Search for the cell housing the specified text and yield its [X, Y] center coordinate. 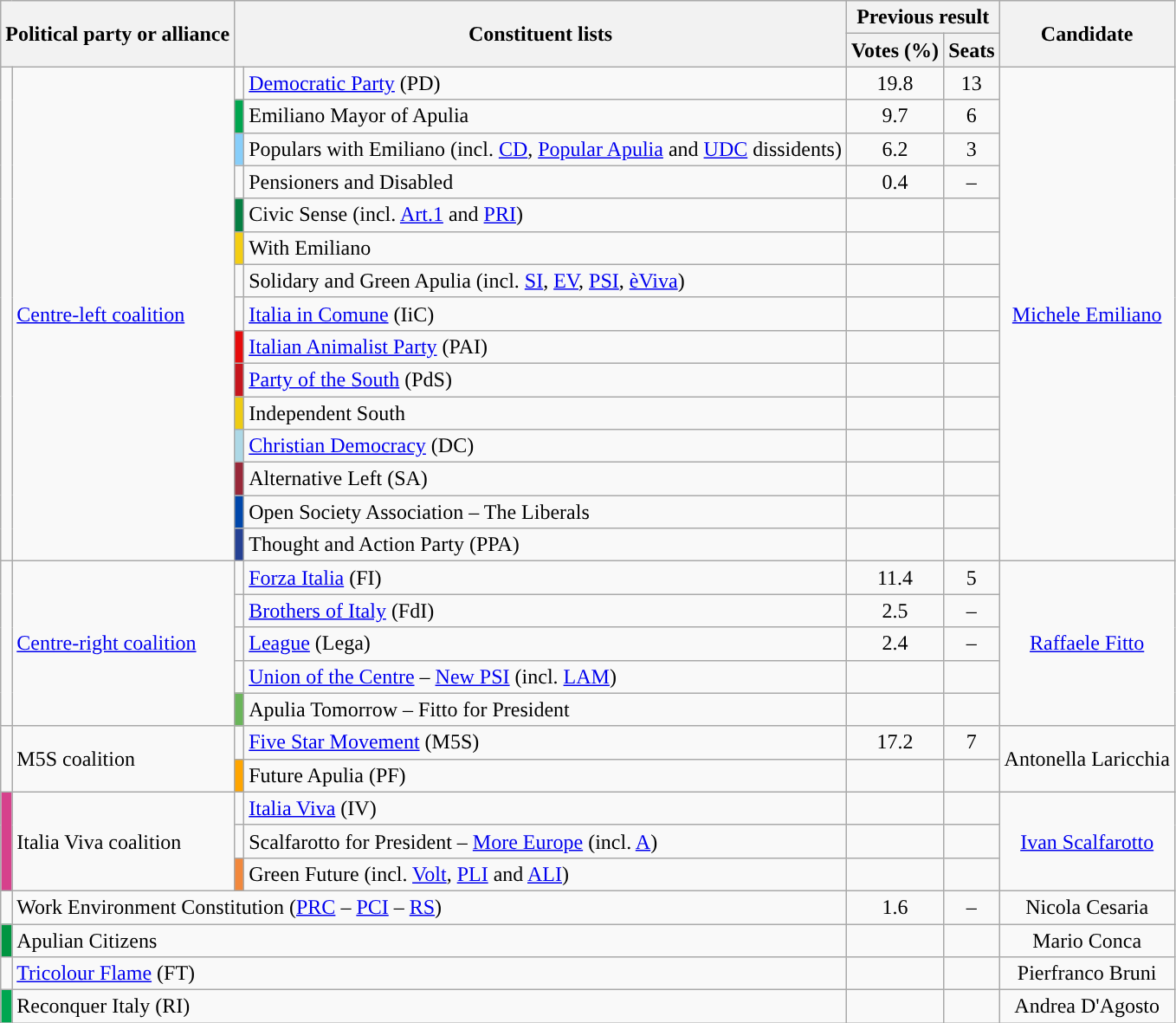
11.4 [895, 578]
Reconquer Italy (RI) [430, 1007]
13 [972, 83]
Independent South [546, 413]
1.6 [895, 907]
Christian Democracy (DC) [546, 446]
Apulian Citizens [430, 940]
Open Society Association – The Liberals [546, 512]
Civic Sense (incl. Art.1 and PRI) [546, 215]
0.4 [895, 182]
Tricolour Flame (FT) [430, 974]
Centre-left coalition [123, 314]
Previous result [923, 17]
Green Future (incl. Volt, PLI and ALI) [546, 874]
Mario Conca [1087, 940]
Pierfranco Bruni [1087, 974]
Forza Italia (FI) [546, 578]
Union of the Centre – New PSI (incl. LAM) [546, 677]
Democratic Party (PD) [546, 83]
3 [972, 149]
Seats [972, 50]
Alternative Left (SA) [546, 479]
Apulia Tomorrow – Fitto for President [546, 709]
Emiliano Mayor of Apulia [546, 116]
Antonella Laricchia [1087, 759]
7 [972, 742]
Thought and Action Party (PPA) [546, 545]
Political party or alliance [118, 34]
Ivan Scalfarotto [1087, 841]
Future Apulia (PF) [546, 775]
Centre-right coalition [123, 644]
With Emiliano [546, 248]
Votes (%) [895, 50]
Italia Viva coalition [123, 841]
Scalfarotto for President – More Europe (incl. A) [546, 841]
Italia Viva (IV) [546, 808]
6 [972, 116]
Italian Animalist Party (PAI) [546, 346]
9.7 [895, 116]
Candidate [1087, 34]
Work Environment Constitution (PRC – PCI – RS) [430, 907]
Five Star Movement (M5S) [546, 742]
Nicola Cesaria [1087, 907]
Brothers of Italy (FdI) [546, 611]
Michele Emiliano [1087, 314]
Party of the South (PdS) [546, 379]
M5S coalition [123, 759]
5 [972, 578]
19.8 [895, 83]
6.2 [895, 149]
Pensioners and Disabled [546, 182]
Solidary and Green Apulia (incl. SI, EV, PSI, èViva) [546, 281]
Italia in Comune (IiC) [546, 314]
Constituent lists [540, 34]
2.4 [895, 644]
League (Lega) [546, 644]
17.2 [895, 742]
Andrea D'Agosto [1087, 1007]
2.5 [895, 611]
Raffaele Fitto [1087, 644]
Populars with Emiliano (incl. CD, Popular Apulia and UDC dissidents) [546, 149]
